Locate the cell with the specified text and output its (x, y) center coordinate. 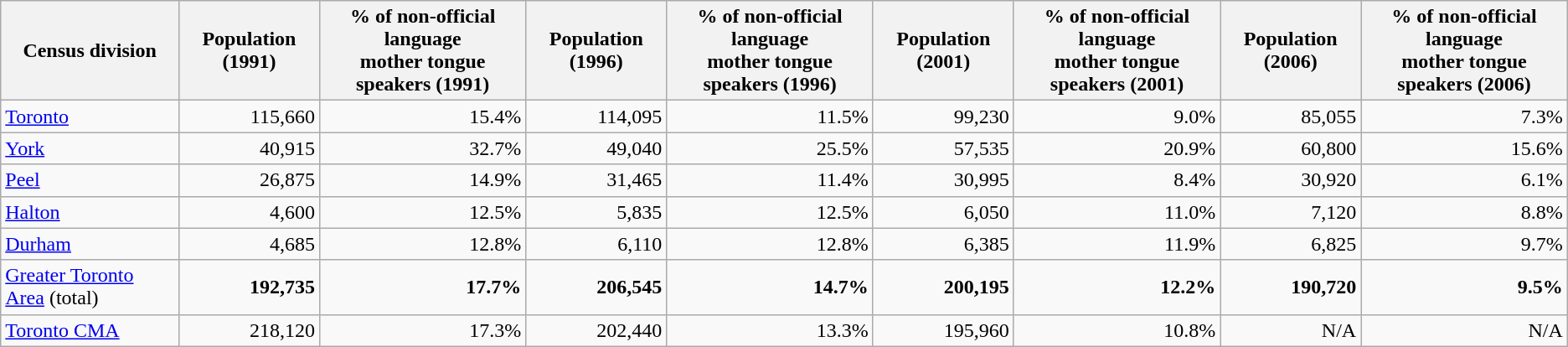
8.4% (1117, 180)
57,535 (943, 148)
% of non-official languagemother tongue speakers (1996) (770, 50)
30,920 (1291, 180)
15.4% (422, 117)
9.5% (1464, 287)
99,230 (943, 117)
31,465 (596, 180)
6,385 (943, 244)
11.5% (770, 117)
85,055 (1291, 117)
11.0% (1117, 212)
7.3% (1464, 117)
Greater Toronto Area (total) (90, 287)
% of non-official languagemother tongue speakers (2001) (1117, 50)
7,120 (1291, 212)
49,040 (596, 148)
17.7% (422, 287)
26,875 (249, 180)
202,440 (596, 330)
115,660 (249, 117)
60,800 (1291, 148)
192,735 (249, 287)
6,825 (1291, 244)
32.7% (422, 148)
200,195 (943, 287)
20.9% (1117, 148)
York (90, 148)
9.0% (1117, 117)
Population (1991) (249, 50)
30,995 (943, 180)
13.3% (770, 330)
Halton (90, 212)
114,095 (596, 117)
% of non-official languagemother tongue speakers (2006) (1464, 50)
Population (2001) (943, 50)
14.7% (770, 287)
Peel (90, 180)
218,120 (249, 330)
Population (2006) (1291, 50)
206,545 (596, 287)
4,685 (249, 244)
11.4% (770, 180)
40,915 (249, 148)
5,835 (596, 212)
8.8% (1464, 212)
Durham (90, 244)
15.6% (1464, 148)
Census division (90, 50)
10.8% (1117, 330)
11.9% (1117, 244)
195,960 (943, 330)
4,600 (249, 212)
% of non-official languagemother tongue speakers (1991) (422, 50)
Toronto CMA (90, 330)
Population (1996) (596, 50)
6.1% (1464, 180)
9.7% (1464, 244)
17.3% (422, 330)
12.2% (1117, 287)
6,050 (943, 212)
14.9% (422, 180)
Toronto (90, 117)
6,110 (596, 244)
190,720 (1291, 287)
25.5% (770, 148)
